Find where the given text appears and provide that cell's center as (x, y) coordinate. 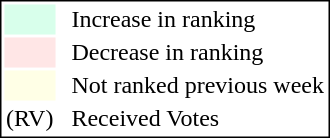
(RV) (29, 119)
Increase in ranking (198, 19)
Not ranked previous week (198, 85)
Decrease in ranking (198, 53)
Received Votes (198, 119)
